Search for the cell housing the specified text and yield its [x, y] center coordinate. 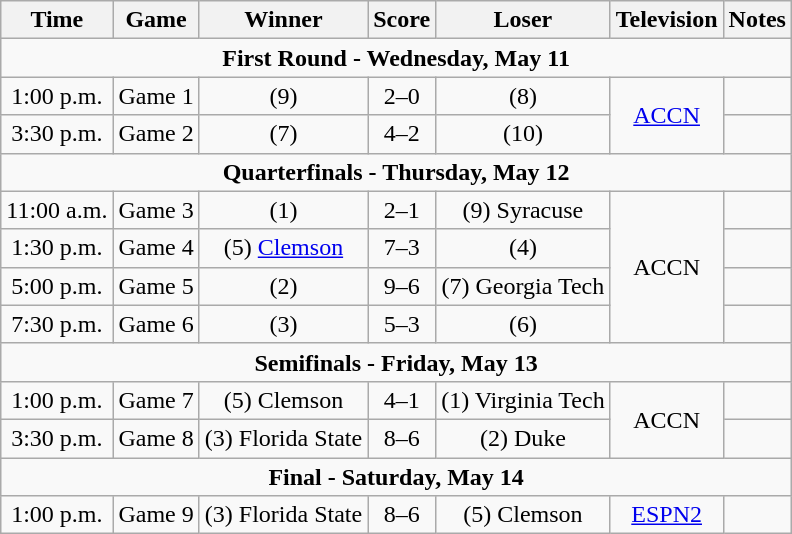
(1) [283, 210]
Game 2 [156, 134]
5–3 [402, 324]
Game 7 [156, 400]
11:00 a.m. [57, 210]
(7) Georgia Tech [524, 286]
Final - Saturday, May 14 [396, 477]
(9) [283, 96]
4–1 [402, 400]
(6) [524, 324]
(1) Virginia Tech [524, 400]
4–2 [402, 134]
Loser [524, 20]
Television [666, 20]
Game 4 [156, 248]
Semifinals - Friday, May 13 [396, 362]
5:00 p.m. [57, 286]
2–0 [402, 96]
Game 9 [156, 515]
Game 1 [156, 96]
(9) Syracuse [524, 210]
Time [57, 20]
7–3 [402, 248]
(8) [524, 96]
Score [402, 20]
(2) [283, 286]
2–1 [402, 210]
Quarterfinals - Thursday, May 12 [396, 172]
9–6 [402, 286]
7:30 p.m. [57, 324]
Game 6 [156, 324]
Game 5 [156, 286]
(4) [524, 248]
Game 8 [156, 438]
(3) [283, 324]
(10) [524, 134]
Game 3 [156, 210]
Game [156, 20]
ESPN2 [666, 515]
1:30 p.m. [57, 248]
(7) [283, 134]
Winner [283, 20]
(2) Duke [524, 438]
Notes [757, 20]
First Round - Wednesday, May 11 [396, 58]
